Scan for the cell matching the given text and deliver its [x, y] coordinate at center. 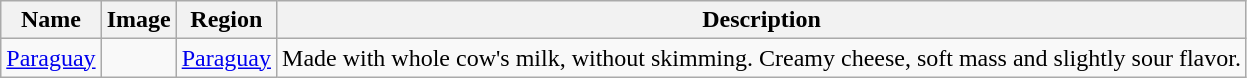
Made with whole cow's milk, without skimming. Creamy cheese, soft mass and slightly sour flavor. [762, 58]
Description [762, 20]
Region [226, 20]
Name [51, 20]
Image [138, 20]
